Provide the [X, Y] coordinate of the cell's center where the given text is located.  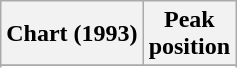
Chart (1993) [72, 34]
Peakposition [189, 34]
